Provide the [x, y] coordinate of the cell's center where the given text is located.  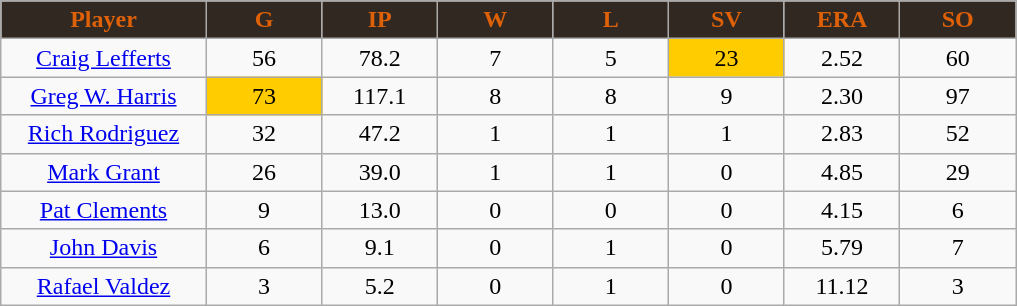
Rafael Valdez [104, 286]
Greg W. Harris [104, 96]
SV [727, 20]
78.2 [380, 58]
Pat Clements [104, 210]
L [611, 20]
5.2 [380, 286]
W [495, 20]
97 [958, 96]
Craig Lefferts [104, 58]
52 [958, 134]
73 [264, 96]
23 [727, 58]
Mark Grant [104, 172]
5.79 [842, 248]
Player [104, 20]
ERA [842, 20]
32 [264, 134]
SO [958, 20]
117.1 [380, 96]
2.52 [842, 58]
13.0 [380, 210]
60 [958, 58]
39.0 [380, 172]
56 [264, 58]
2.83 [842, 134]
11.12 [842, 286]
4.85 [842, 172]
26 [264, 172]
29 [958, 172]
47.2 [380, 134]
IP [380, 20]
4.15 [842, 210]
5 [611, 58]
Rich Rodriguez [104, 134]
9.1 [380, 248]
G [264, 20]
2.30 [842, 96]
John Davis [104, 248]
